From the cell containing the given text, extract its center point as (X, Y) coordinate. 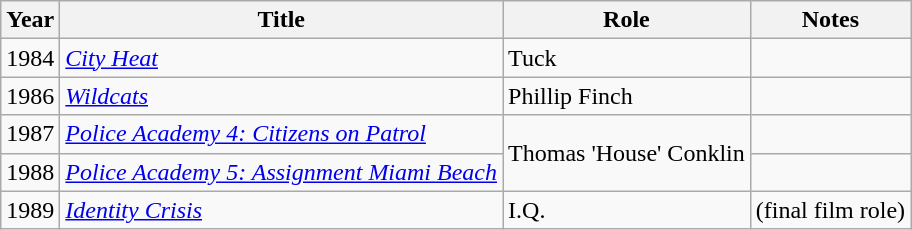
1989 (30, 210)
Notes (830, 20)
1988 (30, 172)
Identity Crisis (282, 210)
Year (30, 20)
Wildcats (282, 96)
Title (282, 20)
Police Academy 4: Citizens on Patrol (282, 134)
Police Academy 5: Assignment Miami Beach (282, 172)
1986 (30, 96)
1987 (30, 134)
1984 (30, 58)
I.Q. (627, 210)
Thomas 'House' Conklin (627, 153)
(final film role) (830, 210)
Tuck (627, 58)
Role (627, 20)
City Heat (282, 58)
Phillip Finch (627, 96)
